Output the [X, Y] coordinate of the center of the cell containing the given text.  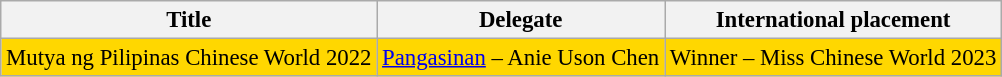
Title [189, 20]
International placement [834, 20]
Pangasinan – Anie Uson Chen [521, 58]
Mutya ng Pilipinas Chinese World 2022 [189, 58]
Delegate [521, 20]
Winner – Miss Chinese World 2023 [834, 58]
